Output the (X, Y) coordinate of the center of the cell containing the given text.  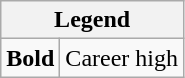
Career high (122, 58)
Bold (30, 58)
Legend (92, 20)
